Locate the cell with the specified text and output its [X, Y] center coordinate. 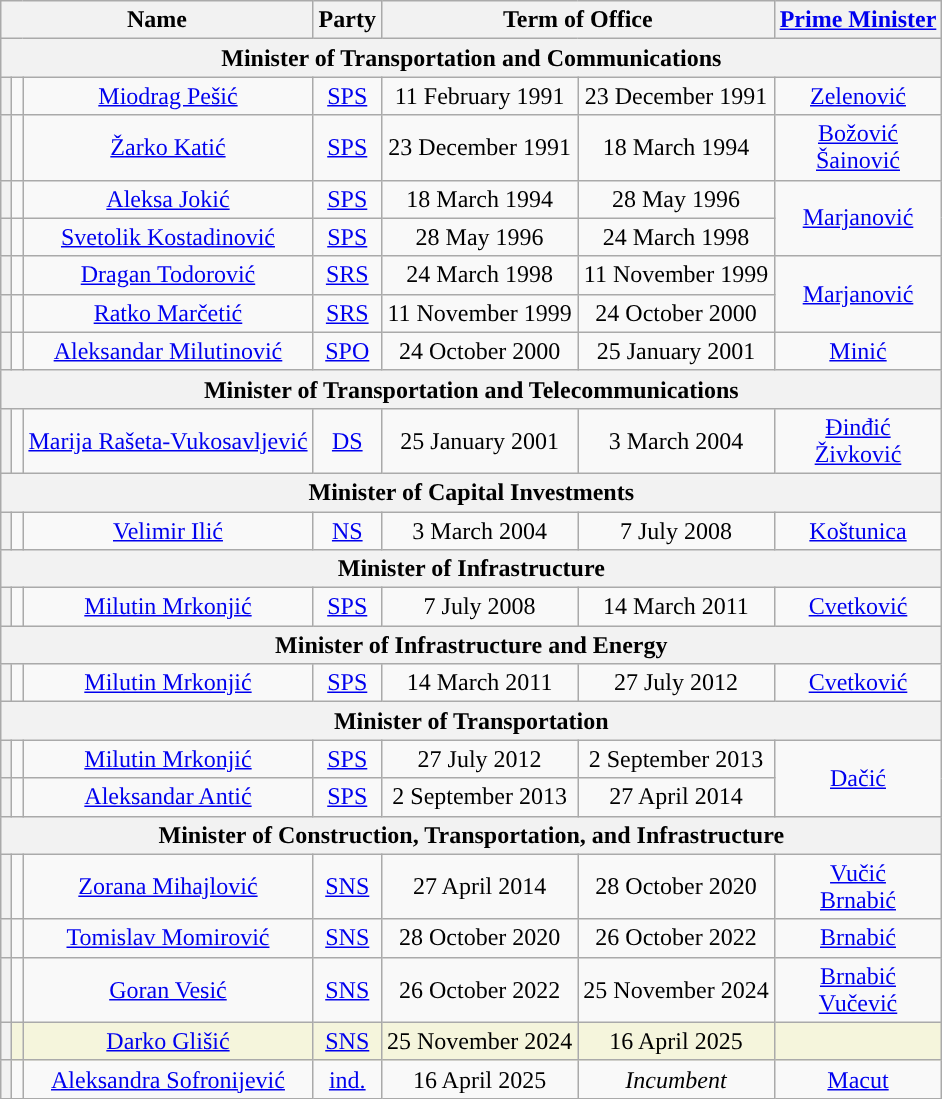
Party [347, 20]
Tomislav Momirović [168, 938]
Minić [858, 351]
Koštunica [858, 531]
Minister of Construction, Transportation, and Infrastructure [472, 835]
Velimir Ilić [168, 531]
Macut [858, 1079]
Aleksandar Antić [168, 797]
Aleksandra Sofronijević [168, 1079]
Minister of Infrastructure [472, 569]
Minister of Transportation [472, 721]
Đinđić Živković [858, 440]
Božović Šainović [858, 148]
Darko Glišić [168, 1041]
Aleksandar Milutinović [168, 351]
Brnabić Vučević [858, 990]
Minister of Infrastructure and Energy [472, 645]
Svetolik Kostadinović [168, 237]
Brnabić [858, 938]
Minister of Capital Investments [472, 492]
Zorana Mihajlović [168, 886]
Aleksa Jokić [168, 199]
Term of Office [578, 20]
Miodrag Pešić [168, 96]
SPO [347, 351]
Dačić [858, 778]
Zelenović [858, 96]
Dragan Todorović [168, 275]
DS [347, 440]
Marija Rašeta-Vukosavljević [168, 440]
Prime Minister [858, 20]
Name [157, 20]
NS [347, 531]
Minister of Transportation and Telecommunications [472, 389]
Incumbent [676, 1079]
Minister of Transportation and Communications [472, 58]
Vučić Brnabić [858, 886]
Goran Vesić [168, 990]
Ratko Marčetić [168, 313]
ind. [347, 1079]
11 February 1991 [479, 96]
Žarko Katić [168, 148]
